Capture the cell that displays the provided text and extract its [X, Y] central coordinate. 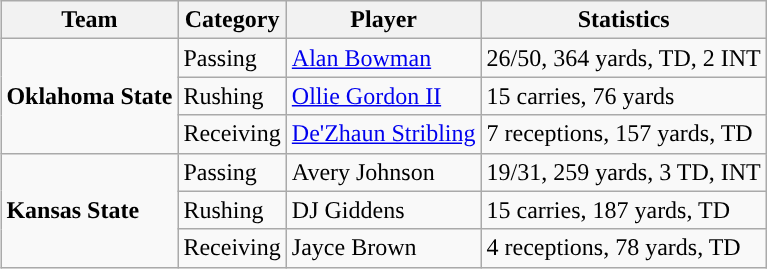
Alan Bowman [384, 58]
26/50, 364 yards, TD, 2 INT [624, 58]
19/31, 259 yards, 3 TD, INT [624, 172]
Statistics [624, 20]
Oklahoma State [90, 96]
Category [232, 20]
4 receptions, 78 yards, TD [624, 248]
15 carries, 76 yards [624, 96]
Avery Johnson [384, 172]
Ollie Gordon II [384, 96]
Jayce Brown [384, 248]
De'Zhaun Stribling [384, 134]
Team [90, 20]
15 carries, 187 yards, TD [624, 210]
Player [384, 20]
DJ Giddens [384, 210]
7 receptions, 157 yards, TD [624, 134]
Kansas State [90, 210]
